Output the [x, y] coordinate of the center of the cell containing the given text.  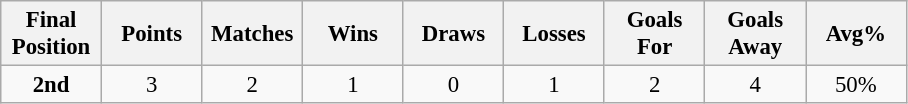
Matches [252, 34]
Final Position [52, 34]
3 [152, 85]
Avg% [856, 34]
Losses [554, 34]
0 [454, 85]
4 [756, 85]
2nd [52, 85]
Wins [354, 34]
Points [152, 34]
Draws [454, 34]
50% [856, 85]
Goals For [654, 34]
Goals Away [756, 34]
